Identify which cell holds the provided text, then report its (X, Y) central coordinate. 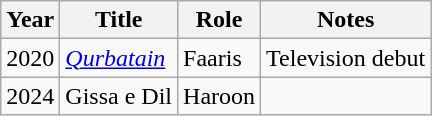
Haroon (220, 96)
2024 (30, 96)
2020 (30, 58)
Gissa e Dil (119, 96)
Year (30, 20)
Qurbatain (119, 58)
Role (220, 20)
Television debut (346, 58)
Title (119, 20)
Notes (346, 20)
Faaris (220, 58)
